Determine the [X, Y] coordinate at the center of the cell enclosing the given text.  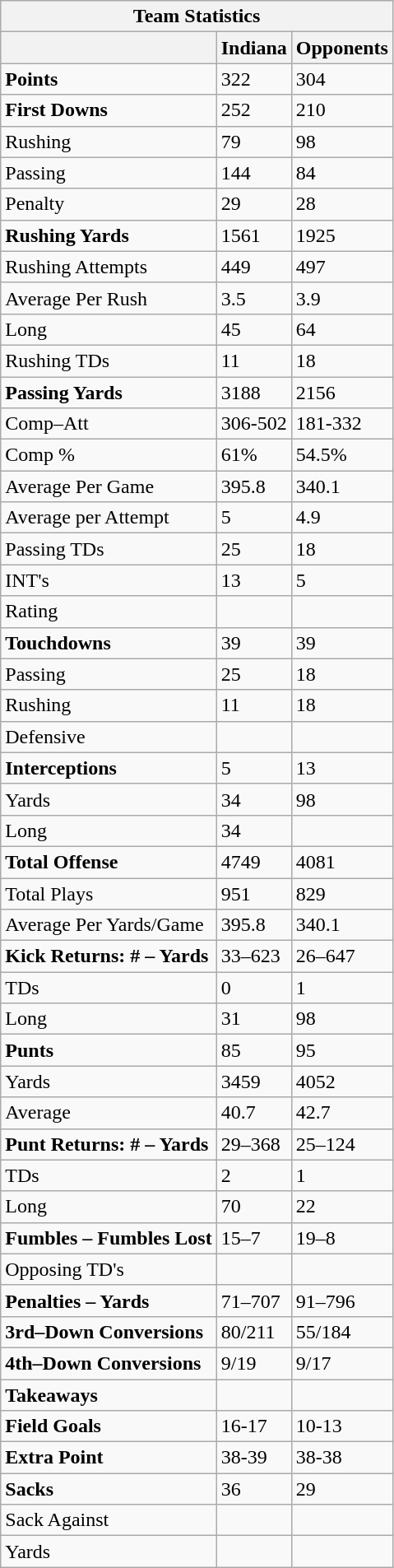
Penalty [109, 204]
Sack Against [109, 1520]
55/184 [342, 1332]
45 [253, 329]
26–647 [342, 956]
Passing Yards [109, 393]
449 [253, 267]
70 [253, 1207]
4749 [253, 862]
Opponents [342, 48]
95 [342, 1050]
84 [342, 173]
Punts [109, 1050]
38-38 [342, 1458]
Average per Attempt [109, 518]
3rd–Down Conversions [109, 1332]
0 [253, 988]
25–124 [342, 1144]
54.5% [342, 455]
Average [109, 1113]
1925 [342, 235]
22 [342, 1207]
79 [253, 142]
33–623 [253, 956]
3459 [253, 1082]
951 [253, 893]
210 [342, 110]
9/17 [342, 1363]
252 [253, 110]
16-17 [253, 1426]
Average Per Game [109, 486]
144 [253, 173]
71–707 [253, 1300]
Indiana [253, 48]
85 [253, 1050]
Points [109, 79]
Comp % [109, 455]
INT's [109, 580]
Average Per Yards/Game [109, 925]
Interceptions [109, 768]
4052 [342, 1082]
Total Offense [109, 862]
64 [342, 329]
Field Goals [109, 1426]
19–8 [342, 1238]
Total Plays [109, 893]
Rushing TDs [109, 361]
31 [253, 1019]
Comp–Att [109, 424]
36 [253, 1489]
4081 [342, 862]
Passing TDs [109, 549]
2 [253, 1175]
304 [342, 79]
497 [342, 267]
80/211 [253, 1332]
42.7 [342, 1113]
Touchdowns [109, 643]
First Downs [109, 110]
61% [253, 455]
Punt Returns: # – Yards [109, 1144]
15–7 [253, 1238]
Fumbles – Fumbles Lost [109, 1238]
1561 [253, 235]
306-502 [253, 424]
10-13 [342, 1426]
91–796 [342, 1300]
Rushing Attempts [109, 267]
4th–Down Conversions [109, 1363]
29–368 [253, 1144]
Defensive [109, 737]
Rushing Yards [109, 235]
3188 [253, 393]
28 [342, 204]
Sacks [109, 1489]
Extra Point [109, 1458]
Team Statistics [197, 16]
38-39 [253, 1458]
9/19 [253, 1363]
181-332 [342, 424]
Opposing TD's [109, 1269]
Rating [109, 612]
4.9 [342, 518]
Takeaways [109, 1395]
322 [253, 79]
2156 [342, 393]
Kick Returns: # – Yards [109, 956]
40.7 [253, 1113]
Average Per Rush [109, 298]
3.9 [342, 298]
Penalties – Yards [109, 1300]
3.5 [253, 298]
829 [342, 893]
